From the cell containing the given text, extract its center point as [x, y] coordinate. 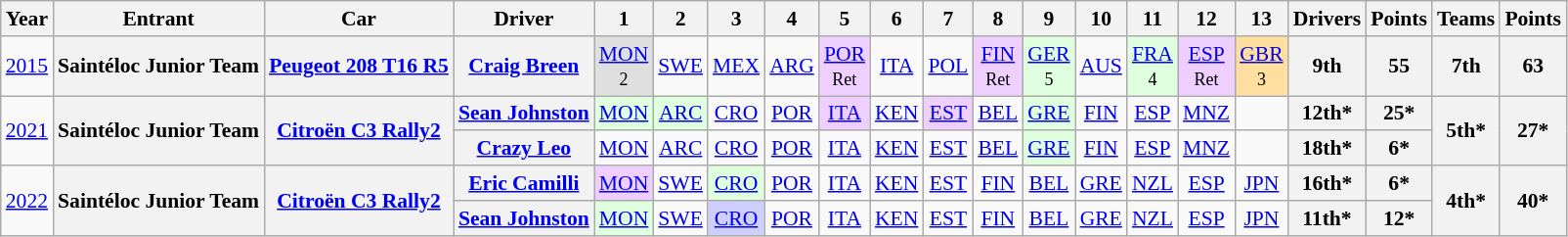
FRA4 [1153, 67]
Craig Breen [524, 67]
4th* [1466, 200]
Eric Camilli [524, 183]
1 [624, 19]
9 [1048, 19]
MON2 [624, 67]
Car [359, 19]
GER5 [1048, 67]
Crazy Leo [524, 149]
7 [948, 19]
Driver [524, 19]
11 [1153, 19]
FINRet [997, 67]
2022 [27, 200]
Entrant [158, 19]
5th* [1466, 131]
2 [680, 19]
6 [896, 19]
16th* [1328, 183]
13 [1261, 19]
PORRet [845, 67]
10 [1101, 19]
11th* [1328, 218]
63 [1533, 67]
7th [1466, 67]
55 [1399, 67]
MEX [736, 67]
8 [997, 19]
ESPRet [1206, 67]
5 [845, 19]
2021 [27, 131]
GBR3 [1261, 67]
4 [792, 19]
Peugeot 208 T16 R5 [359, 67]
25* [1399, 114]
12 [1206, 19]
ARG [792, 67]
3 [736, 19]
2015 [27, 67]
27* [1533, 131]
Teams [1466, 19]
9th [1328, 67]
POL [948, 67]
AUS [1101, 67]
40* [1533, 200]
Drivers [1328, 19]
18th* [1328, 149]
12* [1399, 218]
Year [27, 19]
12th* [1328, 114]
